Return the [X, Y] coordinate for the center point of the cell that contains the specified text.  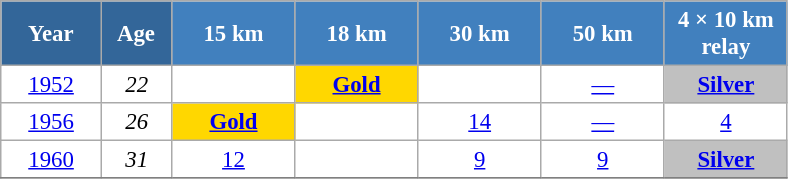
26 [136, 122]
1960 [52, 160]
50 km [602, 34]
14 [480, 122]
1952 [52, 85]
22 [136, 85]
12 [234, 160]
Age [136, 34]
30 km [480, 34]
18 km [356, 34]
31 [136, 160]
4 × 10 km relay [726, 34]
15 km [234, 34]
1956 [52, 122]
4 [726, 122]
Year [52, 34]
